Return the [X, Y] coordinate for the center point of the cell that contains the specified text.  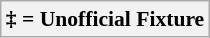
‡ = Unofficial Fixture [105, 19]
